Provide the [X, Y] coordinate of the cell's center where the given text is located.  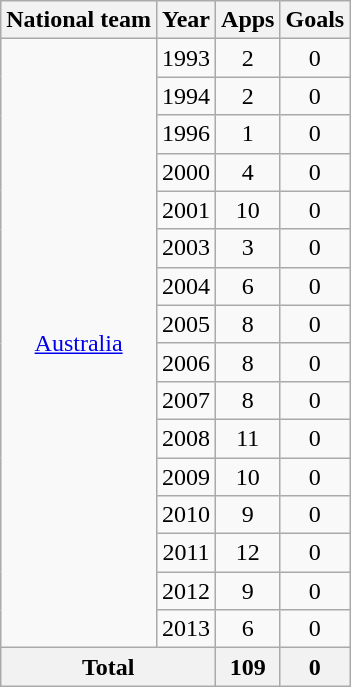
2004 [186, 286]
2007 [186, 400]
2008 [186, 438]
11 [248, 438]
2009 [186, 477]
2012 [186, 591]
Apps [248, 20]
2000 [186, 172]
Year [186, 20]
12 [248, 553]
2011 [186, 553]
2005 [186, 324]
109 [248, 667]
National team [79, 20]
1996 [186, 134]
2010 [186, 515]
Goals [315, 20]
1994 [186, 96]
Total [108, 667]
Australia [79, 344]
2001 [186, 210]
2003 [186, 248]
3 [248, 248]
2013 [186, 629]
1993 [186, 58]
2006 [186, 362]
4 [248, 172]
1 [248, 134]
